Output the [X, Y] coordinate of the center of the cell containing the given text.  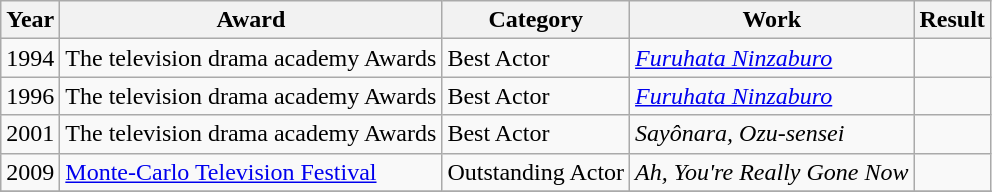
2009 [30, 172]
Sayônara, Ozu-sensei [772, 134]
Year [30, 20]
Monte-Carlo Television Festival [251, 172]
2001 [30, 134]
Outstanding Actor [536, 172]
1996 [30, 96]
Award [251, 20]
Work [772, 20]
Ah, You're Really Gone Now [772, 172]
Result [952, 20]
1994 [30, 58]
Category [536, 20]
